Search for the cell housing the specified text and yield its (X, Y) center coordinate. 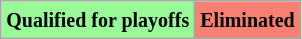
Qualified for playoffs (98, 20)
Eliminated (248, 20)
